Locate the cell with the specified text and output its [X, Y] center coordinate. 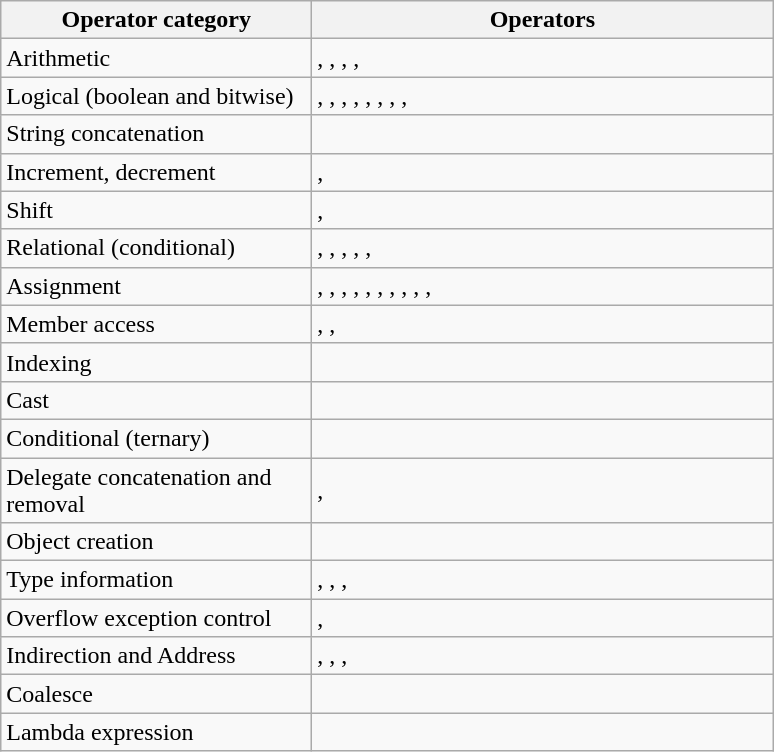
Delegate concatenation and removal [156, 490]
, , , , , [542, 248]
Member access [156, 324]
Overflow exception control [156, 618]
Coalesce [156, 694]
String concatenation [156, 134]
Object creation [156, 542]
Indirection and Address [156, 656]
Increment, decrement [156, 172]
Lambda expression [156, 732]
Logical (boolean and bitwise) [156, 96]
Assignment [156, 286]
Operators [542, 20]
Type information [156, 580]
Cast [156, 400]
, , , , , , , , [542, 96]
, , , , , , , , , , [542, 286]
Indexing [156, 362]
, , , , [542, 58]
Operator category [156, 20]
Arithmetic [156, 58]
Conditional (ternary) [156, 438]
, , [542, 324]
Relational (conditional) [156, 248]
Shift [156, 210]
